Return the [x, y] coordinate for the center point of the cell that contains the specified text.  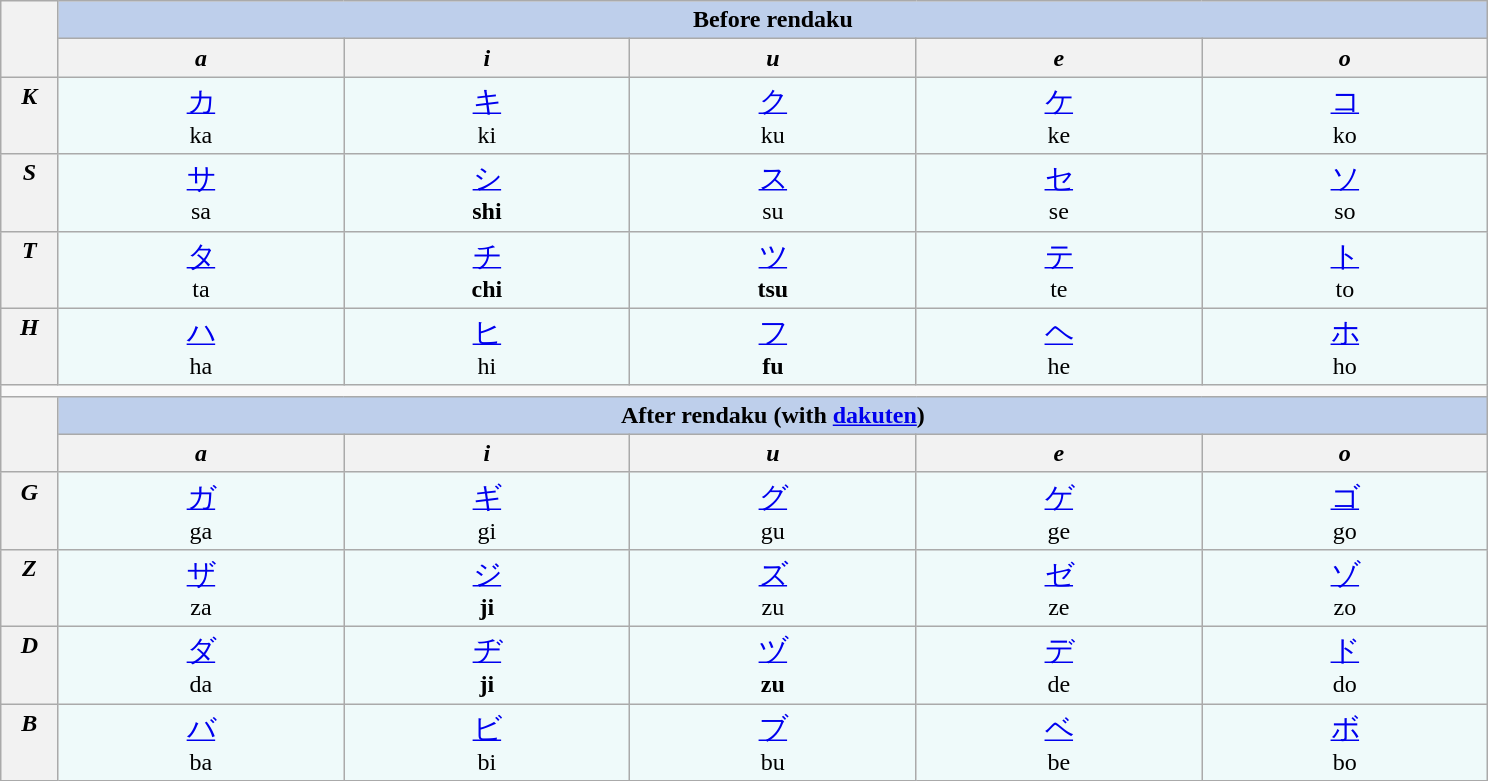
ベ be [1059, 742]
バ ba [201, 742]
ド do [1345, 664]
グ gu [773, 510]
S [30, 192]
ズ zu [773, 588]
テ te [1059, 270]
ザ za [201, 588]
ビ bi [487, 742]
After rendaku (with dakuten) [773, 415]
T [30, 270]
ボ bo [1345, 742]
サ sa [201, 192]
ホ ho [1345, 346]
カ ka [201, 116]
K [30, 116]
デ de [1059, 664]
タ ta [201, 270]
コ ko [1345, 116]
シ shi [487, 192]
チ chi [487, 270]
Z [30, 588]
Before rendaku [773, 20]
ガ ga [201, 510]
キ ki [487, 116]
ス su [773, 192]
ツ tsu [773, 270]
ヒ hi [487, 346]
ジ ji [487, 588]
セ se [1059, 192]
ケ ke [1059, 116]
ソ so [1345, 192]
ブ bu [773, 742]
ク ku [773, 116]
ヘ he [1059, 346]
ゲ ge [1059, 510]
B [30, 742]
ゴ go [1345, 510]
ト to [1345, 270]
ハ ha [201, 346]
フ fu [773, 346]
D [30, 664]
G [30, 510]
H [30, 346]
ダ da [201, 664]
ヂ ji [487, 664]
ゼ ze [1059, 588]
ギ gi [487, 510]
ゾ zo [1345, 588]
ヅ zu [773, 664]
